Extract the (x, y) coordinate from the center of the cell holding the provided text.  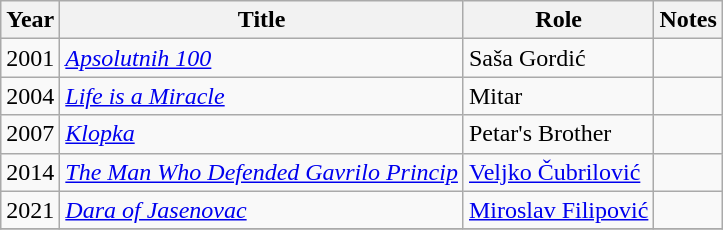
Notes (688, 20)
2021 (30, 210)
Klopka (262, 134)
Dara of Jasenovac (262, 210)
Apsolutnih 100 (262, 58)
Year (30, 20)
Petar's Brother (558, 134)
Role (558, 20)
2007 (30, 134)
2014 (30, 172)
Veljko Čubrilović (558, 172)
Title (262, 20)
Life is a Miracle (262, 96)
Saša Gordić (558, 58)
Miroslav Filipović (558, 210)
Mitar (558, 96)
2001 (30, 58)
2004 (30, 96)
The Man Who Defended Gavrilo Princip (262, 172)
